Search for the cell housing the specified text and yield its (X, Y) center coordinate. 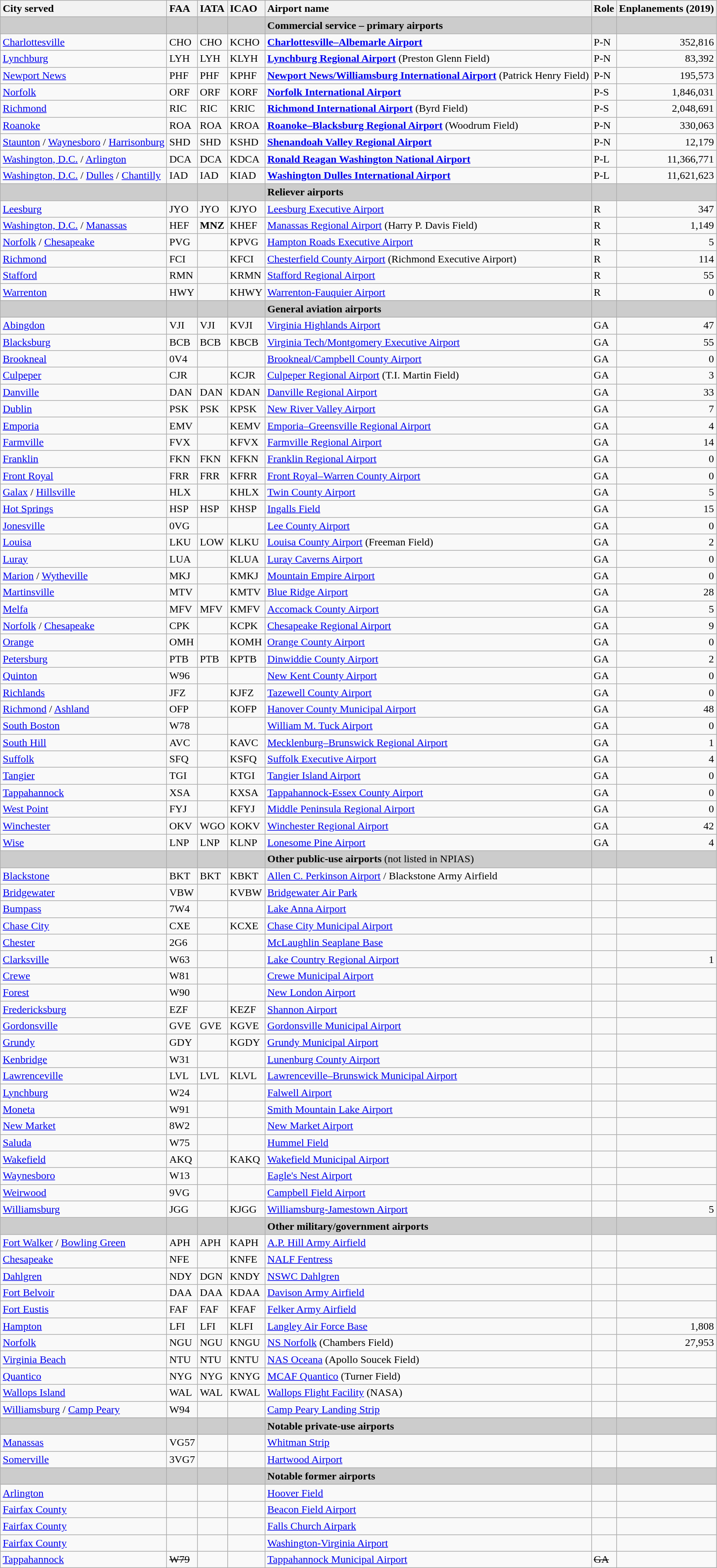
Gordonsville Municipal Airport (428, 1026)
RMN (182, 276)
Gordonsville (84, 1026)
Shannon Airport (428, 1009)
OMH (182, 642)
West Point (84, 809)
Arlington (84, 1493)
Ingalls Field (428, 509)
DGN (212, 1276)
Charlottesville–Albemarle Airport (428, 42)
Other public-use airports (not listed in NPIAS) (428, 859)
7W4 (182, 909)
Leesburg Executive Airport (428, 209)
Grundy (84, 1043)
KNDY (246, 1276)
New London Airport (428, 992)
FCI (182, 259)
Suffolk (84, 759)
KTGI (246, 776)
Dinwiddie County Airport (428, 659)
Warrenton-Fauquier Airport (428, 292)
TGI (182, 776)
195,573 (667, 75)
KAKQ (246, 1159)
1,149 (667, 226)
HEF (182, 226)
Jonesville (84, 526)
Chesapeake (84, 1259)
CXE (182, 926)
KVBW (246, 892)
Williamsburg (84, 1209)
Beacon Field Airport (428, 1509)
KMFV (246, 609)
Ronald Reagan Washington National Airport (428, 159)
0VG (182, 526)
Davison Army Airfield (428, 1293)
Allen C. Perkinson Airport / Blackstone Army Airfield (428, 876)
WGO (212, 826)
KGVE (246, 1026)
Shenandoah Valley Regional Airport (428, 142)
Tappahannock Municipal Airport (428, 1560)
Stafford Regional Airport (428, 276)
Emporia–Greensville Regional Airport (428, 425)
KLYH (246, 59)
Moneta (84, 1109)
Martinsville (84, 592)
Richlands (84, 692)
Quantico (84, 1376)
LKU (182, 542)
Lake Anna Airport (428, 909)
Washington, D.C. / Dulles / Chantilly (84, 175)
Campbell Field Airport (428, 1193)
KFCI (246, 259)
A.P. Hill Army Airfield (428, 1242)
McLaughlin Seaplane Base (428, 942)
3VG7 (182, 1459)
Culpeper Regional Airport (T.I. Martin Field) (428, 375)
Hummel Field (428, 1143)
Fort Eustis (84, 1310)
14 (667, 442)
South Hill (84, 743)
Lunenburg County Airport (428, 1059)
Manassas Regional Airport (Harry P. Davis Field) (428, 226)
KLNP (246, 842)
12,179 (667, 142)
NAS Oceana (Apollo Soucek Field) (428, 1359)
1,808 (667, 1326)
OKV (182, 826)
27,953 (667, 1343)
FVX (182, 442)
Roanoke–Blacksburg Regional Airport (Woodrum Field) (428, 125)
Luray Caverns Airport (428, 559)
Wallops Island (84, 1393)
KHEF (246, 226)
Commercial service – primary airports (428, 25)
Twin County Airport (428, 492)
Wakefield (84, 1159)
Chesterfield County Airport (Richmond Executive Airport) (428, 259)
Winchester Regional Airport (428, 826)
Lawrenceville (84, 1076)
City served (84, 9)
CPK (182, 626)
Danville (84, 392)
KFRR (246, 475)
Lonesome Pine Airport (428, 842)
Washington-Virginia Airport (428, 1543)
FAA (182, 9)
KJGG (246, 1209)
KLKU (246, 542)
Quinton (84, 676)
Brookneal/Campbell County Airport (428, 359)
NS Norfolk (Chambers Field) (428, 1343)
NFE (182, 1259)
Bridgewater Air Park (428, 892)
W91 (182, 1109)
VBW (182, 892)
Lake Country Regional Airport (428, 959)
General aviation airports (428, 309)
Stafford (84, 276)
HWY (182, 292)
Louisa (84, 542)
New Market Airport (428, 1126)
Dublin (84, 409)
KEMV (246, 425)
KRMN (246, 276)
KOFP (246, 709)
William M. Tuck Airport (428, 726)
2G6 (182, 942)
South Boston (84, 726)
Fredericksburg (84, 1009)
42 (667, 826)
LOW (212, 542)
Virginia Tech/Montgomery Executive Airport (428, 342)
114 (667, 259)
ICAO (246, 9)
CJR (182, 375)
EMV (182, 425)
Falls Church Airpark (428, 1526)
Felker Army Airfield (428, 1310)
347 (667, 209)
AVC (182, 743)
7 (667, 409)
Airport name (428, 9)
KOMH (246, 642)
Whitman Strip (428, 1443)
Virginia Highlands Airport (428, 326)
KJYO (246, 209)
KAPH (246, 1242)
KEZF (246, 1009)
Tangier Island Airport (428, 776)
83,392 (667, 59)
Smith Mountain Lake Airport (428, 1109)
KNYG (246, 1376)
330,063 (667, 125)
SFQ (182, 759)
Melfa (84, 609)
W63 (182, 959)
Charlottesville (84, 42)
15 (667, 509)
Saluda (84, 1143)
EZF (182, 1009)
Forest (84, 992)
Accomack County Airport (428, 609)
8W2 (182, 1126)
Fort Belvoir (84, 1293)
2,048,691 (667, 109)
KDCA (246, 159)
Newport News/Williamsburg International Airport (Patrick Henry Field) (428, 75)
KPVG (246, 242)
KNGU (246, 1343)
Bumpass (84, 909)
KDAA (246, 1293)
KLUA (246, 559)
W90 (182, 992)
KCJR (246, 375)
Lynchburg Regional Airport (Preston Glenn Field) (428, 59)
KOKV (246, 826)
Norfolk International Airport (428, 92)
Notable former airports (428, 1476)
Grundy Municipal Airport (428, 1043)
Weirwood (84, 1193)
KSFQ (246, 759)
HLX (182, 492)
Chesapeake Regional Airport (428, 626)
9 (667, 626)
Tangier (84, 776)
Franklin (84, 459)
0V4 (182, 359)
Richmond / Ashland (84, 709)
Emporia (84, 425)
9VG (182, 1193)
Mecklenburg–Brunswick Regional Airport (428, 743)
Bridgewater (84, 892)
Chase City Municipal Airport (428, 926)
Reliever airports (428, 192)
3 (667, 375)
JGG (182, 1209)
KMKJ (246, 576)
KLVL (246, 1076)
Tappahannock-Essex County Airport (428, 793)
MTV (182, 592)
Lee County Airport (428, 526)
Dahlgren (84, 1276)
KROA (246, 125)
KCXE (246, 926)
352,816 (667, 42)
OFP (182, 709)
Blue Ridge Airport (428, 592)
W31 (182, 1059)
MNZ (212, 226)
Leesburg (84, 209)
W78 (182, 726)
Other military/government airports (428, 1226)
KRIC (246, 109)
KDAN (246, 392)
W94 (182, 1409)
JFZ (182, 692)
KFYJ (246, 809)
Front Royal (84, 475)
11,621,623 (667, 175)
KNTU (246, 1359)
KORF (246, 92)
Hampton (84, 1326)
Richmond International Airport (Byrd Field) (428, 109)
Danville Regional Airport (428, 392)
Eagle's Nest Airport (428, 1176)
W81 (182, 976)
MCAF Quantico (Turner Field) (428, 1376)
Notable private-use airports (428, 1426)
Fort Walker / Bowling Green (84, 1242)
W75 (182, 1143)
W79 (182, 1560)
Williamsburg / Camp Peary (84, 1409)
Petersburg (84, 659)
Wise (84, 842)
Washington, D.C. / Manassas (84, 226)
Chase City (84, 926)
Orange (84, 642)
Enplanements (2019) (667, 9)
KJFZ (246, 692)
KAVC (246, 743)
Virginia Beach (84, 1359)
Brookneal (84, 359)
KFKN (246, 459)
Suffolk Executive Airport (428, 759)
Middle Peninsula Regional Airport (428, 809)
48 (667, 709)
Franklin Regional Airport (428, 459)
KPHF (246, 75)
New Kent County Airport (428, 676)
Clarksville (84, 959)
GDY (182, 1043)
New River Valley Airport (428, 409)
Hoover Field (428, 1493)
KCHO (246, 42)
Farmville Regional Airport (428, 442)
Farmville (84, 442)
KHWY (246, 292)
Hartwood Airport (428, 1459)
33 (667, 392)
Crewe (84, 976)
XSA (182, 793)
NALF Fentress (428, 1259)
Camp Peary Landing Strip (428, 1409)
Galax / Hillsville (84, 492)
MKJ (182, 576)
KCPK (246, 626)
KPTB (246, 659)
Langley Air Force Base (428, 1326)
Waynesboro (84, 1176)
KHSP (246, 509)
Hampton Roads Executive Airport (428, 242)
Mountain Empire Airport (428, 576)
W24 (182, 1093)
AKQ (182, 1159)
Falwell Airport (428, 1093)
Wakefield Municipal Airport (428, 1159)
Williamsburg-Jamestown Airport (428, 1209)
Orange County Airport (428, 642)
KSHD (246, 142)
Washington, D.C. / Arlington (84, 159)
Kenbridge (84, 1059)
Warrenton (84, 292)
Crewe Municipal Airport (428, 976)
New Market (84, 1126)
KVJI (246, 326)
47 (667, 326)
Winchester (84, 826)
Marion / Wytheville (84, 576)
IATA (212, 9)
KFAF (246, 1310)
Newport News (84, 75)
Staunton / Waynesboro / Harrisonburg (84, 142)
KNFE (246, 1259)
Culpeper (84, 375)
NDY (182, 1276)
Tazewell County Airport (428, 692)
KLFI (246, 1326)
KMTV (246, 592)
Louisa County Airport (Freeman Field) (428, 542)
Lawrenceville–Brunswick Municipal Airport (428, 1076)
KGDY (246, 1043)
W96 (182, 676)
Somerville (84, 1459)
11,366,771 (667, 159)
28 (667, 592)
Blackstone (84, 876)
KFVX (246, 442)
KPSK (246, 409)
Role (604, 9)
NSWC Dahlgren (428, 1276)
1,846,031 (667, 92)
Hot Springs (84, 509)
KBCB (246, 342)
Blacksburg (84, 342)
KIAD (246, 175)
W13 (182, 1176)
Wallops Flight Facility (NASA) (428, 1393)
KWAL (246, 1393)
FYJ (182, 809)
Roanoke (84, 125)
Front Royal–Warren County Airport (428, 475)
KBKT (246, 876)
Abingdon (84, 326)
Washington Dulles International Airport (428, 175)
Hanover County Municipal Airport (428, 709)
PVG (182, 242)
Manassas (84, 1443)
LUA (182, 559)
KHLX (246, 492)
VG57 (182, 1443)
Luray (84, 559)
Chester (84, 942)
KXSA (246, 793)
